Find where the given text appears and provide that cell's center as (x, y) coordinate. 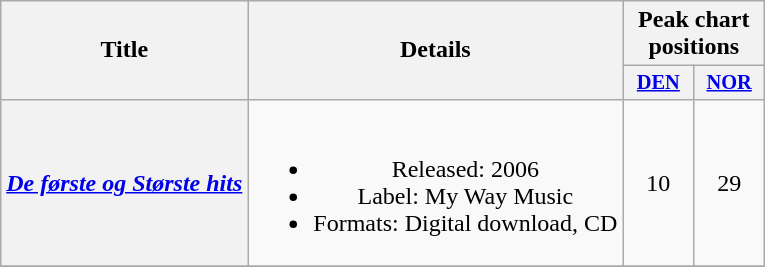
De første og Største hits (124, 182)
Title (124, 50)
NOR (730, 83)
29 (730, 182)
10 (658, 182)
Peak chart positions (694, 34)
DEN (658, 83)
Released: 2006Label: My Way MusicFormats: Digital download, CD (436, 182)
Details (436, 50)
